Identify which cell holds the provided text, then report its (x, y) central coordinate. 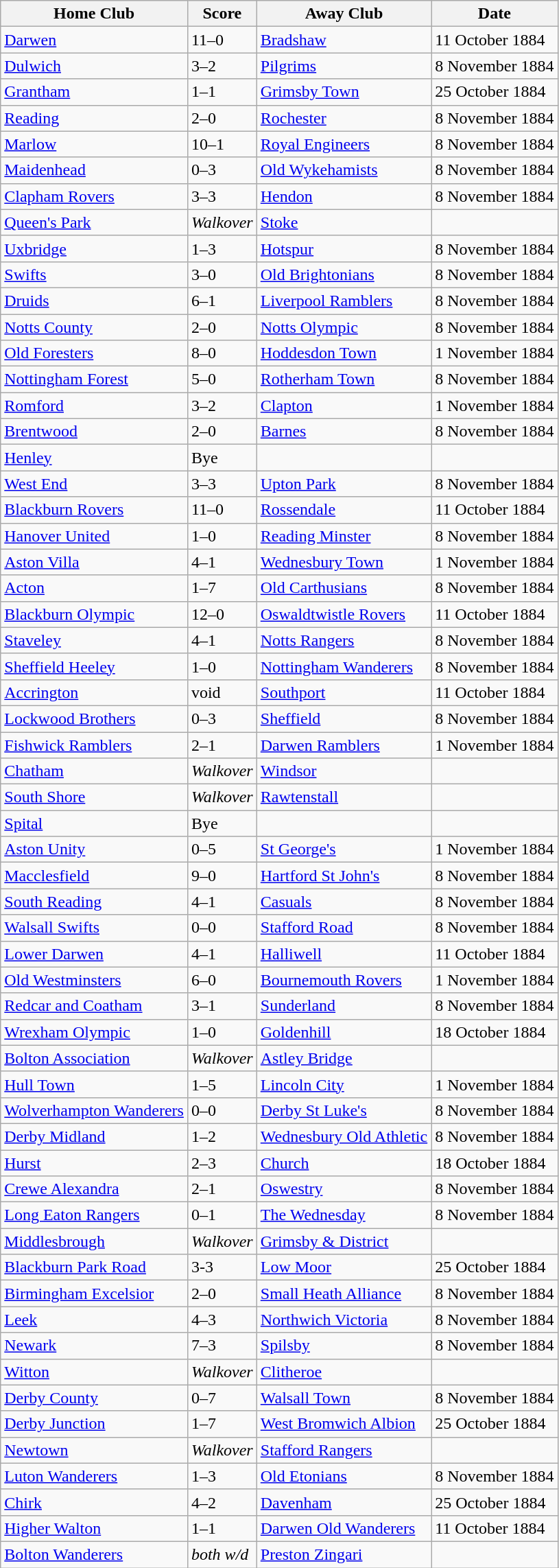
Notts County (95, 327)
8–0 (222, 353)
Small Heath Alliance (344, 1294)
Sunderland (344, 1006)
7–3 (222, 1346)
Darwen Ramblers (344, 745)
St George's (344, 850)
Aston Villa (95, 562)
Hendon (344, 196)
Wolverhampton Wanderers (95, 1110)
Crewe Alexandra (95, 1189)
Marlow (95, 144)
Fishwick Ramblers (95, 745)
void (222, 692)
Astley Bridge (344, 1058)
Wednesbury Old Athletic (344, 1136)
Walsall Swifts (95, 928)
Stoke (344, 222)
Rotherham Town (344, 379)
1–2 (222, 1136)
Derby Junction (95, 1424)
Bradshaw (344, 40)
Hotspur (344, 248)
Nottingham Wanderers (344, 666)
1–5 (222, 1084)
Sheffield (344, 718)
West Bromwich Albion (344, 1424)
Blackburn Rovers (95, 510)
Henley (95, 458)
Old Westminsters (95, 980)
Derby Midland (95, 1136)
0–1 (222, 1215)
Long Eaton Rangers (95, 1215)
Brentwood (95, 432)
Goldenhill (344, 1032)
2–3 (222, 1163)
Walsall Town (344, 1398)
Reading Minster (344, 536)
Staveley (95, 640)
South Shore (95, 797)
12–0 (222, 614)
Liverpool Ramblers (344, 301)
Stafford Road (344, 928)
Spilsby (344, 1346)
Oswestry (344, 1189)
Bolton Association (95, 1058)
Romford (95, 406)
Luton Wanderers (95, 1476)
Newark (95, 1346)
Derby St Luke's (344, 1110)
Hull Town (95, 1084)
Davenham (344, 1502)
3–1 (222, 1006)
Stafford Rangers (344, 1450)
Preston Zingari (344, 1554)
Church (344, 1163)
The Wednesday (344, 1215)
Old Carthusians (344, 588)
Pilgrims (344, 66)
6–1 (222, 301)
Wednesbury Town (344, 562)
Rossendale (344, 510)
Accrington (95, 692)
Blackburn Park Road (95, 1267)
Macclesfield (95, 876)
4–2 (222, 1502)
0–7 (222, 1398)
Low Moor (344, 1267)
10–1 (222, 144)
Score (222, 14)
Windsor (344, 771)
Chirk (95, 1502)
Queen's Park (95, 222)
Old Etonians (344, 1476)
Blackburn Olympic (95, 614)
Bournemouth Rovers (344, 980)
Grimsby Town (344, 92)
Acton (95, 588)
Wrexham Olympic (95, 1032)
Home Club (95, 14)
Newtown (95, 1450)
Old Foresters (95, 353)
Southport (344, 692)
Lockwood Brothers (95, 718)
Darwen (95, 40)
Leek (95, 1320)
5–0 (222, 379)
3-3 (222, 1267)
Halliwell (344, 954)
Hanover United (95, 536)
Maidenhead (95, 170)
Grantham (95, 92)
Bolton Wanderers (95, 1554)
Lower Darwen (95, 954)
Old Wykehamists (344, 170)
West End (95, 484)
Clapton (344, 406)
Casuals (344, 902)
Darwen Old Wanderers (344, 1528)
Grimsby & District (344, 1241)
Notts Olympic (344, 327)
Hartford St John's (344, 876)
Aston Unity (95, 850)
Clapham Rovers (95, 196)
Nottingham Forest (95, 379)
Royal Engineers (344, 144)
Rawtenstall (344, 797)
both w/d (222, 1554)
Redcar and Coatham (95, 1006)
0–5 (222, 850)
4–3 (222, 1320)
Druids (95, 301)
Chatham (95, 771)
Derby County (95, 1398)
Away Club (344, 14)
Clitheroe (344, 1372)
Witton (95, 1372)
Oswaldtwistle Rovers (344, 614)
Date (495, 14)
6–0 (222, 980)
Notts Rangers (344, 640)
Dulwich (95, 66)
Rochester (344, 118)
Hoddesdon Town (344, 353)
9–0 (222, 876)
Upton Park (344, 484)
Swifts (95, 274)
Old Brightonians (344, 274)
Barnes (344, 432)
Uxbridge (95, 248)
South Reading (95, 902)
Sheffield Heeley (95, 666)
Hurst (95, 1163)
Higher Walton (95, 1528)
3–0 (222, 274)
Northwich Victoria (344, 1320)
Middlesbrough (95, 1241)
Lincoln City (344, 1084)
Birmingham Excelsior (95, 1294)
Reading (95, 118)
Spital (95, 823)
